Output the (x, y) coordinate of the center of the cell containing the given text.  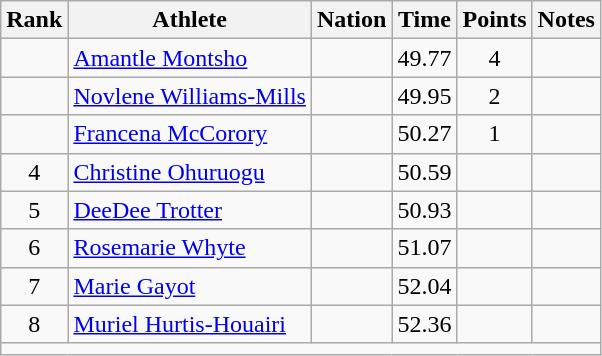
2 (494, 96)
Amantle Montsho (190, 58)
5 (34, 210)
Novlene Williams-Mills (190, 96)
50.27 (424, 134)
Points (494, 20)
7 (34, 286)
49.95 (424, 96)
Francena McCorory (190, 134)
50.93 (424, 210)
51.07 (424, 248)
Notes (566, 20)
Rank (34, 20)
1 (494, 134)
Rosemarie Whyte (190, 248)
Time (424, 20)
50.59 (424, 172)
Nation (351, 20)
8 (34, 324)
6 (34, 248)
Marie Gayot (190, 286)
Christine Ohuruogu (190, 172)
52.04 (424, 286)
49.77 (424, 58)
Athlete (190, 20)
DeeDee Trotter (190, 210)
52.36 (424, 324)
Muriel Hurtis-Houairi (190, 324)
